Pinpoint the cell where the given text exists, returning its (x, y) midpoint coordinate. 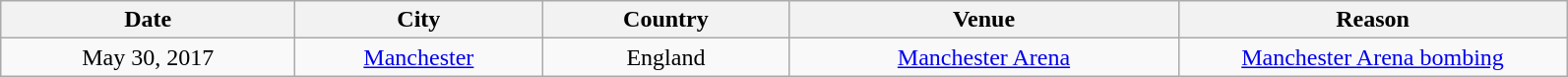
Country (665, 20)
May 30, 2017 (148, 57)
Manchester Arena (984, 57)
Reason (1372, 20)
Manchester Arena bombing (1372, 57)
Manchester (419, 57)
England (665, 57)
Date (148, 20)
Venue (984, 20)
City (419, 20)
